Capture the cell that displays the provided text and extract its [x, y] central coordinate. 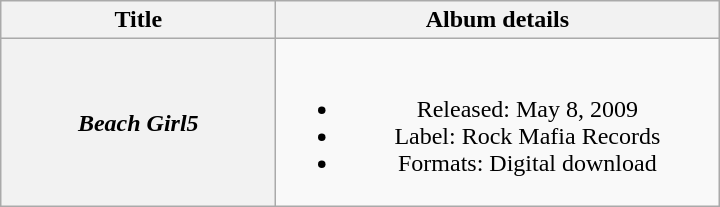
Title [138, 20]
Album details [498, 20]
Released: May 8, 2009Label: Rock Mafia RecordsFormats: Digital download [498, 122]
Beach Girl5 [138, 122]
